Identify which cell holds the provided text, then report its (X, Y) central coordinate. 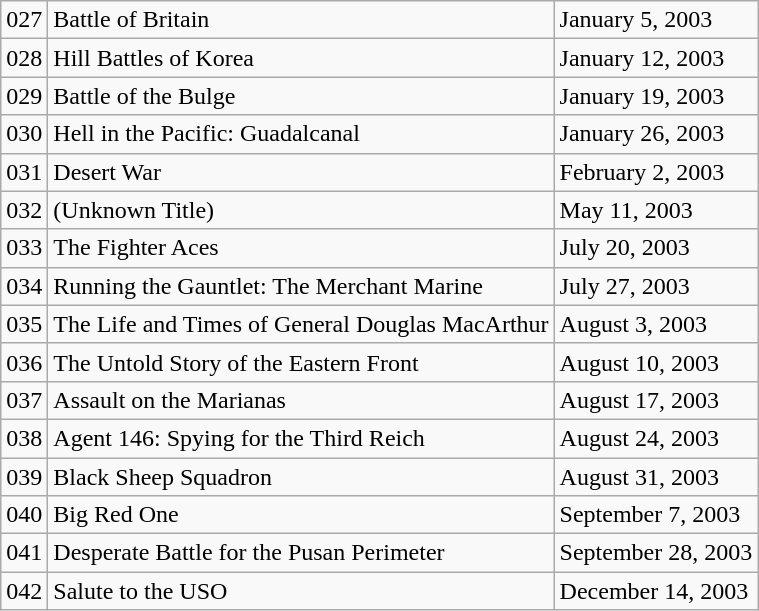
039 (24, 477)
Salute to the USO (301, 591)
Running the Gauntlet: The Merchant Marine (301, 286)
042 (24, 591)
Desert War (301, 172)
Black Sheep Squadron (301, 477)
December 14, 2003 (656, 591)
Desperate Battle for the Pusan Perimeter (301, 553)
August 17, 2003 (656, 400)
January 26, 2003 (656, 134)
Battle of the Bulge (301, 96)
038 (24, 438)
The Life and Times of General Douglas MacArthur (301, 324)
033 (24, 248)
January 12, 2003 (656, 58)
Big Red One (301, 515)
January 19, 2003 (656, 96)
The Untold Story of the Eastern Front (301, 362)
027 (24, 20)
030 (24, 134)
January 5, 2003 (656, 20)
July 20, 2003 (656, 248)
Assault on the Marianas (301, 400)
August 3, 2003 (656, 324)
034 (24, 286)
September 7, 2003 (656, 515)
Hill Battles of Korea (301, 58)
(Unknown Title) (301, 210)
029 (24, 96)
Battle of Britain (301, 20)
035 (24, 324)
May 11, 2003 (656, 210)
028 (24, 58)
041 (24, 553)
032 (24, 210)
031 (24, 172)
036 (24, 362)
037 (24, 400)
040 (24, 515)
The Fighter Aces (301, 248)
August 31, 2003 (656, 477)
Agent 146: Spying for the Third Reich (301, 438)
July 27, 2003 (656, 286)
August 24, 2003 (656, 438)
Hell in the Pacific: Guadalcanal (301, 134)
September 28, 2003 (656, 553)
August 10, 2003 (656, 362)
February 2, 2003 (656, 172)
